From the cell containing the given text, extract its center point as [X, Y] coordinate. 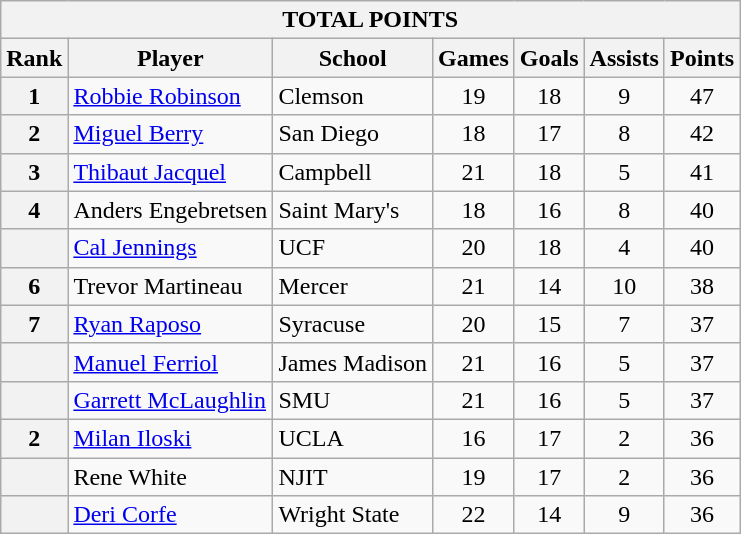
Garrett McLaughlin [170, 400]
Miguel Berry [170, 134]
Manuel Ferriol [170, 362]
Anders Engebretsen [170, 210]
NJIT [353, 477]
Games [474, 58]
42 [702, 134]
Thibaut Jacquel [170, 172]
47 [702, 96]
TOTAL POINTS [370, 20]
SMU [353, 400]
Campbell [353, 172]
Mercer [353, 286]
UCF [353, 248]
6 [34, 286]
James Madison [353, 362]
Assists [624, 58]
Rank [34, 58]
3 [34, 172]
41 [702, 172]
Ryan Raposo [170, 324]
Player [170, 58]
Points [702, 58]
San Diego [353, 134]
Cal Jennings [170, 248]
Milan Iloski [170, 438]
Goals [549, 58]
Robbie Robinson [170, 96]
Deri Corfe [170, 515]
School [353, 58]
1 [34, 96]
Clemson [353, 96]
Saint Mary's [353, 210]
Trevor Martineau [170, 286]
10 [624, 286]
22 [474, 515]
Rene White [170, 477]
Wright State [353, 515]
15 [549, 324]
Syracuse [353, 324]
UCLA [353, 438]
38 [702, 286]
